Pinpoint the cell where the given text exists, returning its (X, Y) midpoint coordinate. 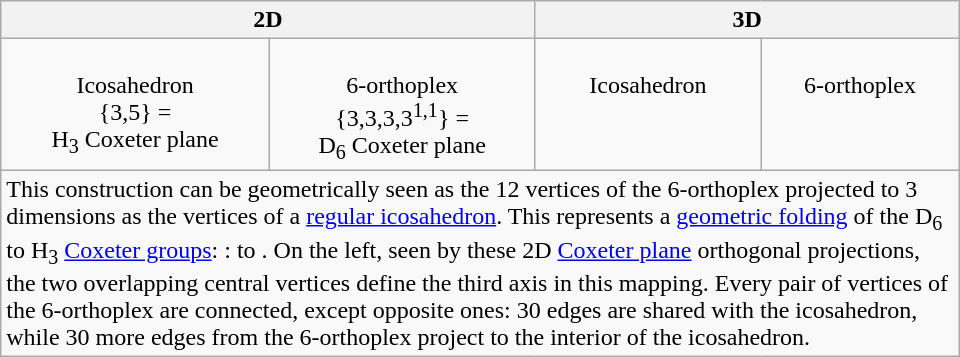
Icosahedron{3,5} = H3 Coxeter plane (136, 105)
2D (268, 20)
3D (747, 20)
6-orthoplex (860, 105)
Icosahedron (648, 105)
6-orthoplex{3,3,3,31,1} = D6 Coxeter plane (402, 105)
